Capture the cell that displays the provided text and extract its (X, Y) central coordinate. 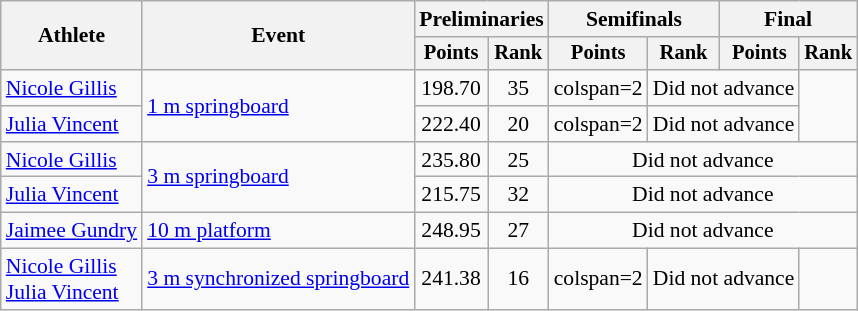
Athlete (72, 36)
222.40 (451, 124)
16 (518, 280)
25 (518, 160)
Jaimee Gundry (72, 231)
3 m synchronized springboard (278, 280)
32 (518, 195)
3 m springboard (278, 178)
241.38 (451, 280)
1 m springboard (278, 106)
27 (518, 231)
Preliminaries (481, 19)
235.80 (451, 160)
Final (788, 19)
35 (518, 88)
198.70 (451, 88)
Semifinals (634, 19)
215.75 (451, 195)
20 (518, 124)
Event (278, 36)
Nicole GillisJulia Vincent (72, 280)
248.95 (451, 231)
10 m platform (278, 231)
